Extract the [X, Y] coordinate from the center of the cell holding the provided text.  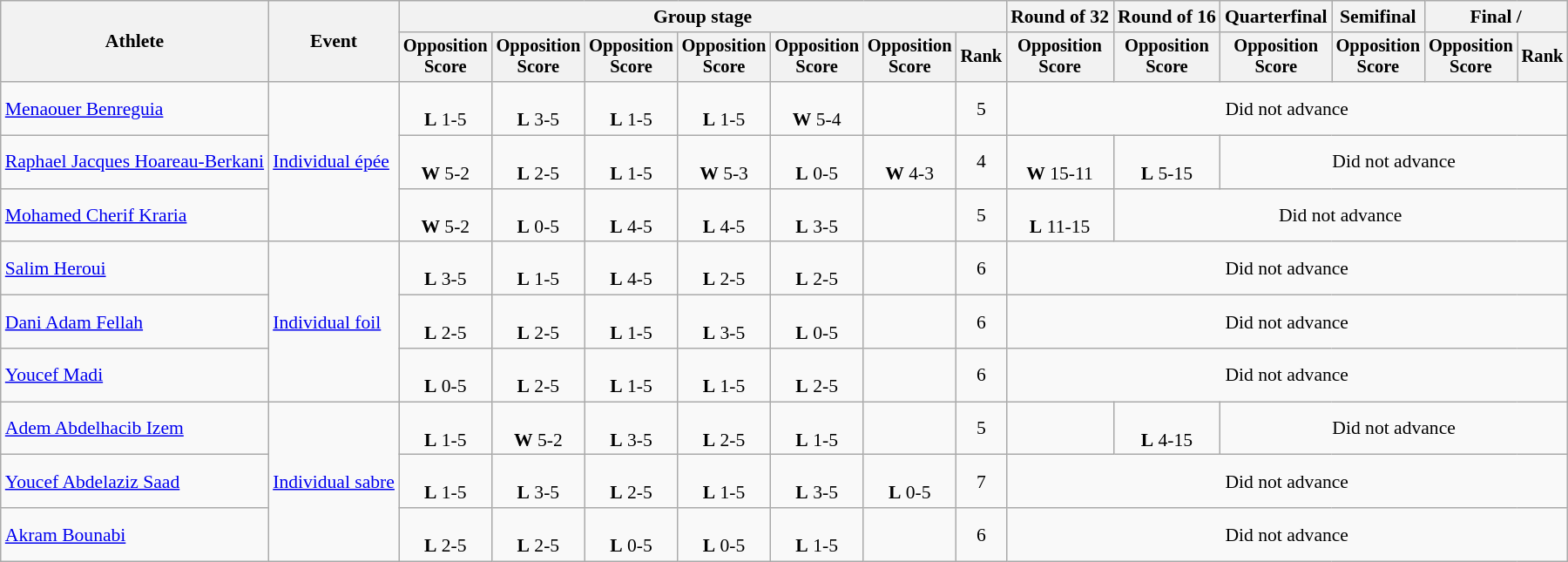
L 11-15 [1059, 216]
7 [982, 481]
Menaouer Benreguia [134, 108]
Adem Abdelhacib Izem [134, 429]
Youcef Madi [134, 375]
W 5-3 [725, 162]
W 5-4 [817, 108]
Raphael Jacques Hoareau-Berkani [134, 162]
Semifinal [1378, 17]
Akram Bounabi [134, 535]
Individual épée [334, 162]
W 15-11 [1059, 162]
Final / [1496, 17]
Round of 16 [1167, 17]
Athlete [134, 42]
Dani Adam Fellah [134, 322]
L 4-15 [1167, 429]
Individual sabre [334, 481]
Salim Heroui [134, 268]
Event [334, 42]
Youcef Abdelaziz Saad [134, 481]
W 4-3 [909, 162]
Round of 32 [1059, 17]
Quarterfinal [1276, 17]
L 5-15 [1167, 162]
Group stage [702, 17]
Mohamed Cherif Kraria [134, 216]
4 [982, 162]
Individual foil [334, 322]
